Search for the cell housing the specified text and yield its [X, Y] center coordinate. 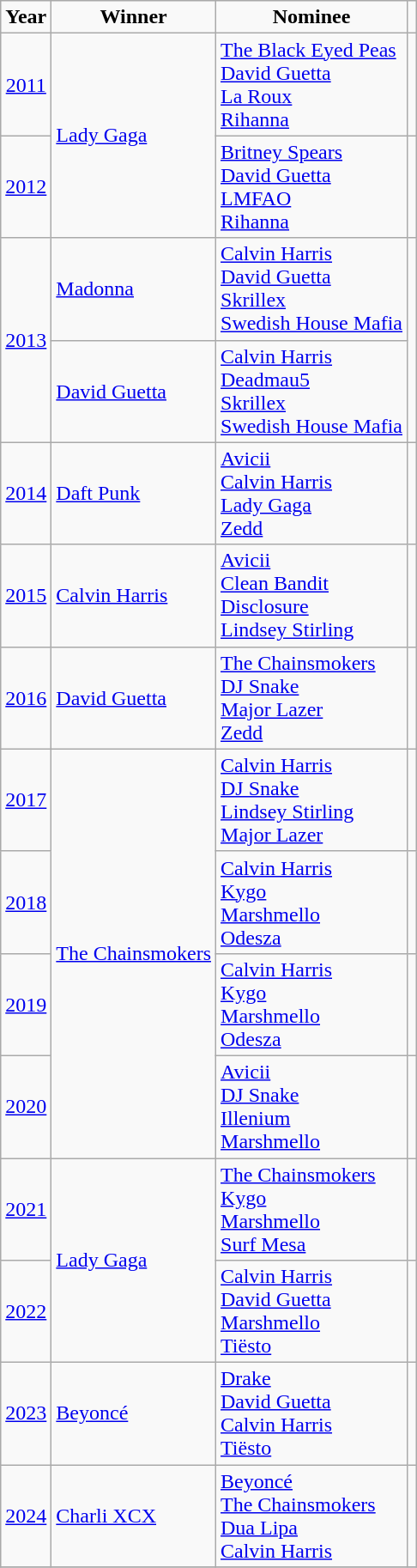
Calvin HarrisKygoMarshmelloOdesza [312, 902]
2024 [26, 1516]
Calvin HarrisDavid GuettaMarshmelloTiësto [312, 1312]
2021 [26, 1209]
The Black Eyed PeasDavid GuettaLa RouxRihanna [312, 84]
Year [26, 17]
AviciiDJ SnakeIlleniumMarshmello [312, 1106]
AviciiCalvin HarrisLady GagaZedd [312, 493]
2012 [26, 187]
2022 [26, 1312]
2015 [26, 596]
2016 [26, 697]
Daft Punk [134, 493]
Calvin HarrisDJ SnakeLindsey StirlingMajor Lazer [312, 800]
2017 [26, 800]
2011 [26, 84]
2013 [26, 340]
Nominee [312, 17]
DrakeDavid GuettaCalvin HarrisTiësto [312, 1413]
2020 [26, 1106]
Calvin HarrisDeadmau5SkrillexSwedish House Mafia [312, 392]
Beyoncé The ChainsmokersDua LipaCalvin Harris [312, 1516]
The Chainsmokers [134, 953]
Winner [134, 17]
2023 [26, 1413]
Charli XCX [134, 1516]
Calvin HarrisDavid GuettaSkrillexSwedish House Mafia [312, 289]
The ChainsmokersDJ SnakeMajor LazerZedd [312, 697]
Calvin HarrisKygoMarshmello Odesza [312, 1005]
Britney SpearsDavid GuettaLMFAORihanna [312, 187]
AviciiClean BanditDisclosureLindsey Stirling [312, 596]
Madonna [134, 289]
Calvin Harris [134, 596]
Beyoncé [134, 1413]
The ChainsmokersKygoMarshmelloSurf Mesa [312, 1209]
2014 [26, 493]
2019 [26, 1005]
2018 [26, 902]
